Identify which cell holds the provided text, then report its [x, y] central coordinate. 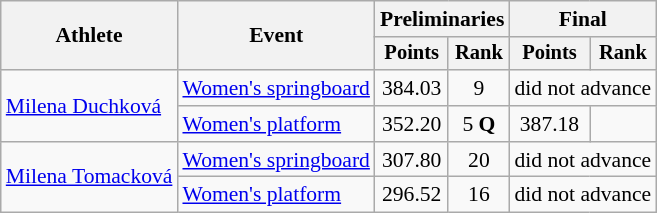
352.20 [412, 124]
384.03 [412, 88]
Event [276, 36]
307.80 [412, 160]
387.18 [549, 124]
Milena Tomacková [90, 178]
Athlete [90, 36]
Preliminaries [442, 19]
296.52 [412, 195]
Milena Duchková [90, 106]
16 [478, 195]
5 Q [478, 124]
Final [582, 19]
9 [478, 88]
20 [478, 160]
